Locate the cell with the specified text and output its [X, Y] center coordinate. 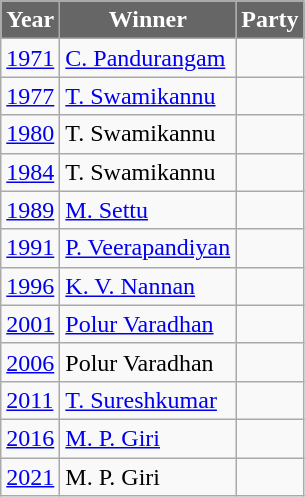
2016 [30, 438]
1991 [30, 248]
Year [30, 20]
1996 [30, 286]
C. Pandurangam [148, 58]
2011 [30, 400]
K. V. Nannan [148, 286]
1980 [30, 134]
1984 [30, 172]
P. Veerapandiyan [148, 248]
Party [270, 20]
Winner [148, 20]
M. Settu [148, 210]
1971 [30, 58]
1977 [30, 96]
2021 [30, 477]
1989 [30, 210]
2006 [30, 362]
2001 [30, 324]
T. Sureshkumar [148, 400]
